From the cell containing the given text, extract its center point as (x, y) coordinate. 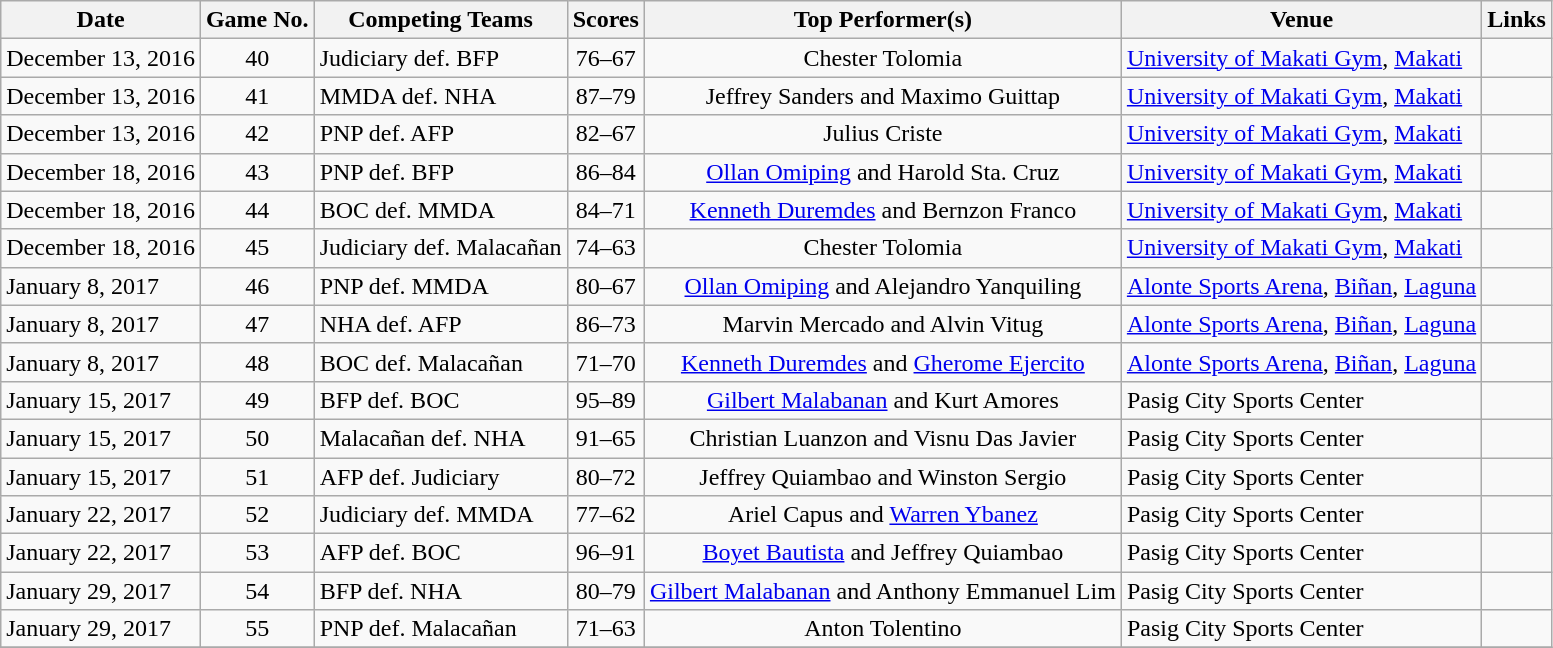
AFP def. BOC (440, 553)
BOC def. Malacañan (440, 362)
71–63 (606, 629)
Links (1517, 20)
74–63 (606, 248)
55 (257, 629)
Gilbert Malabanan and Kurt Amores (882, 400)
Top Performer(s) (882, 20)
Judiciary def. BFP (440, 58)
42 (257, 134)
43 (257, 172)
NHA def. AFP (440, 324)
40 (257, 58)
Malacañan def. NHA (440, 438)
76–67 (606, 58)
77–62 (606, 515)
80–67 (606, 286)
95–89 (606, 400)
50 (257, 438)
Boyet Bautista and Jeffrey Quiambao (882, 553)
Christian Luanzon and Visnu Das Javier (882, 438)
PNP def. Malacañan (440, 629)
PNP def. MMDA (440, 286)
91–65 (606, 438)
80–72 (606, 477)
PNP def. AFP (440, 134)
80–79 (606, 591)
48 (257, 362)
87–79 (606, 96)
Jeffrey Sanders and Maximo Guittap (882, 96)
96–91 (606, 553)
Ollan Omiping and Alejandro Yanquiling (882, 286)
Ariel Capus and Warren Ybanez (882, 515)
Kenneth Duremdes and Bernzon Franco (882, 210)
Judiciary def. Malacañan (440, 248)
Ollan Omiping and Harold Sta. Cruz (882, 172)
86–73 (606, 324)
Marvin Mercado and Alvin Vitug (882, 324)
Date (101, 20)
Julius Criste (882, 134)
Venue (1301, 20)
47 (257, 324)
Anton Tolentino (882, 629)
84–71 (606, 210)
MMDA def. NHA (440, 96)
BFP def. NHA (440, 591)
46 (257, 286)
49 (257, 400)
Game No. (257, 20)
Competing Teams (440, 20)
AFP def. Judiciary (440, 477)
71–70 (606, 362)
BOC def. MMDA (440, 210)
Judiciary def. MMDA (440, 515)
Scores (606, 20)
41 (257, 96)
44 (257, 210)
53 (257, 553)
BFP def. BOC (440, 400)
52 (257, 515)
PNP def. BFP (440, 172)
Kenneth Duremdes and Gherome Ejercito (882, 362)
82–67 (606, 134)
Gilbert Malabanan and Anthony Emmanuel Lim (882, 591)
54 (257, 591)
45 (257, 248)
86–84 (606, 172)
Jeffrey Quiambao and Winston Sergio (882, 477)
51 (257, 477)
